Return [X, Y] of the center of cell containing provided text 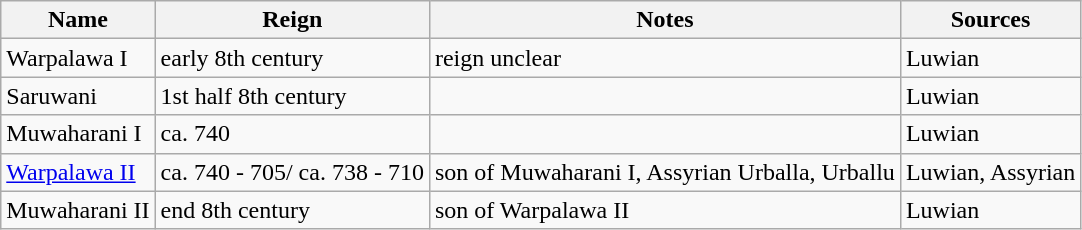
Warpalawa II [78, 172]
Name [78, 20]
ca. 740 - 705/ ca. 738 - 710 [292, 172]
ca. 740 [292, 134]
Reign [292, 20]
reign unclear [664, 58]
end 8th century [292, 210]
Warpalawa I [78, 58]
son of Muwaharani I, Assyrian Urballa, Urballu [664, 172]
Luwian, Assyrian [990, 172]
early 8th century [292, 58]
Saruwani [78, 96]
Muwaharani II [78, 210]
son of Warpalawa II [664, 210]
Muwaharani I [78, 134]
1st half 8th century [292, 96]
Sources [990, 20]
Notes [664, 20]
